Extract the (x, y) coordinate from the center of the cell holding the provided text.  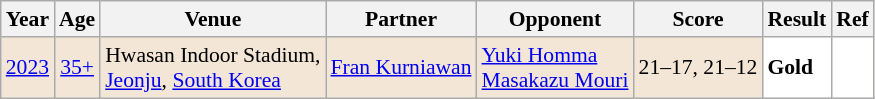
2023 (28, 68)
Yuki Homma Masakazu Mouri (556, 68)
Opponent (556, 19)
Gold (796, 68)
Hwasan Indoor Stadium,Jeonju, South Korea (212, 68)
Fran Kurniawan (402, 68)
Score (698, 19)
Result (796, 19)
Partner (402, 19)
Venue (212, 19)
Year (28, 19)
Ref (852, 19)
35+ (77, 68)
21–17, 21–12 (698, 68)
Age (77, 19)
